For the text-containing cell, return its midpoint in (X, Y) coordinate format. 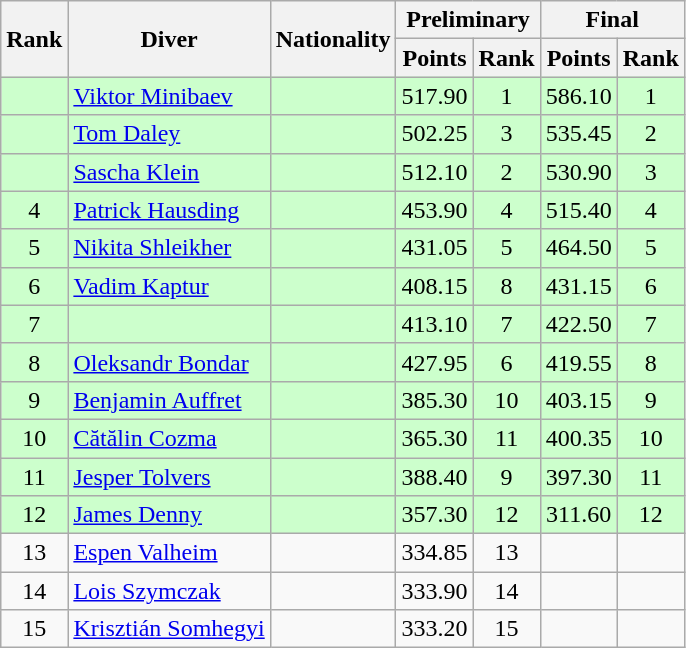
Viktor Minibaev (169, 96)
Espen Valheim (169, 553)
464.50 (578, 248)
431.05 (434, 248)
Vadim Kaptur (169, 286)
427.95 (434, 362)
333.90 (434, 591)
586.10 (578, 96)
Jesper Tolvers (169, 477)
333.20 (434, 629)
Patrick Hausding (169, 210)
515.40 (578, 210)
Preliminary (468, 20)
Nikita Shleikher (169, 248)
512.10 (434, 172)
431.15 (578, 286)
535.45 (578, 134)
385.30 (434, 400)
Nationality (333, 39)
530.90 (578, 172)
365.30 (434, 438)
Final (612, 20)
Benjamin Auffret (169, 400)
334.85 (434, 553)
517.90 (434, 96)
397.30 (578, 477)
Cătălin Cozma (169, 438)
Tom Daley (169, 134)
502.25 (434, 134)
Lois Szymczak (169, 591)
419.55 (578, 362)
James Denny (169, 515)
Oleksandr Bondar (169, 362)
Krisztián Somhegyi (169, 629)
400.35 (578, 438)
413.10 (434, 324)
422.50 (578, 324)
Diver (169, 39)
311.60 (578, 515)
403.15 (578, 400)
Sascha Klein (169, 172)
408.15 (434, 286)
453.90 (434, 210)
388.40 (434, 477)
357.30 (434, 515)
